From the cell containing the given text, extract its center point as (X, Y) coordinate. 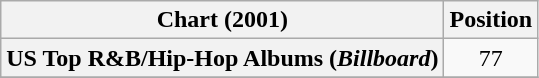
Chart (2001) (222, 20)
US Top R&B/Hip-Hop Albums (Billboard) (222, 58)
77 (491, 58)
Position (491, 20)
